Scan for the cell matching the given text and deliver its (x, y) coordinate at center. 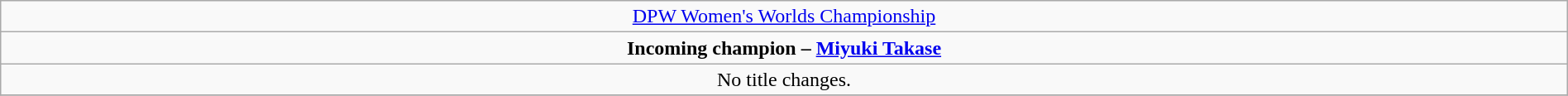
No title changes. (784, 79)
Incoming champion – Miyuki Takase (784, 48)
DPW Women's Worlds Championship (784, 17)
